Capture the cell that displays the provided text and extract its (x, y) central coordinate. 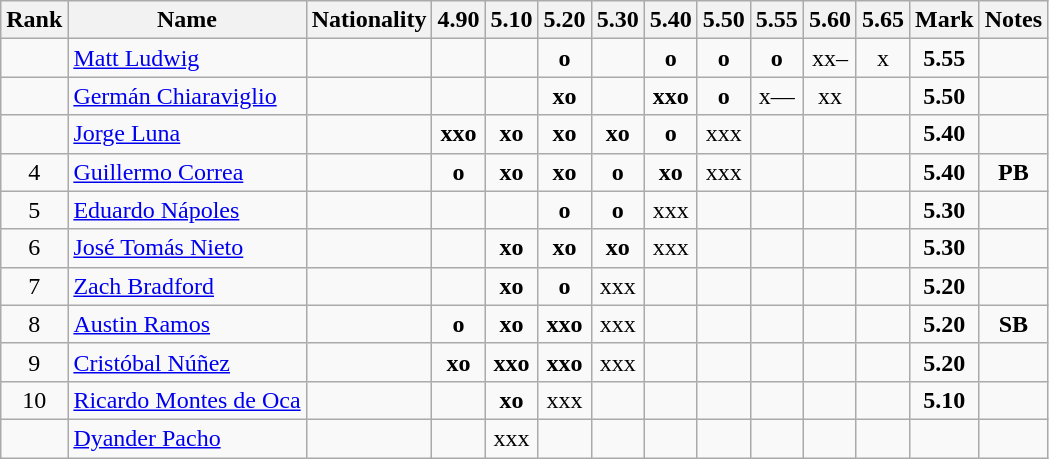
8 (34, 324)
Jorge Luna (187, 134)
Zach Bradford (187, 286)
José Tomás Nieto (187, 248)
PB (1013, 172)
Germán Chiaraviglio (187, 96)
Dyander Pacho (187, 438)
SB (1013, 324)
5.60 (830, 20)
4 (34, 172)
xx (830, 96)
Cristóbal Núñez (187, 362)
6 (34, 248)
9 (34, 362)
5.65 (882, 20)
x (882, 58)
Ricardo Montes de Oca (187, 400)
Eduardo Nápoles (187, 210)
xx– (830, 58)
Name (187, 20)
x–– (776, 96)
10 (34, 400)
Rank (34, 20)
Notes (1013, 20)
Mark (944, 20)
7 (34, 286)
Nationality (369, 20)
Austin Ramos (187, 324)
Matt Ludwig (187, 58)
4.90 (458, 20)
Guillermo Correa (187, 172)
5 (34, 210)
